Search for the cell housing the specified text and yield its (x, y) center coordinate. 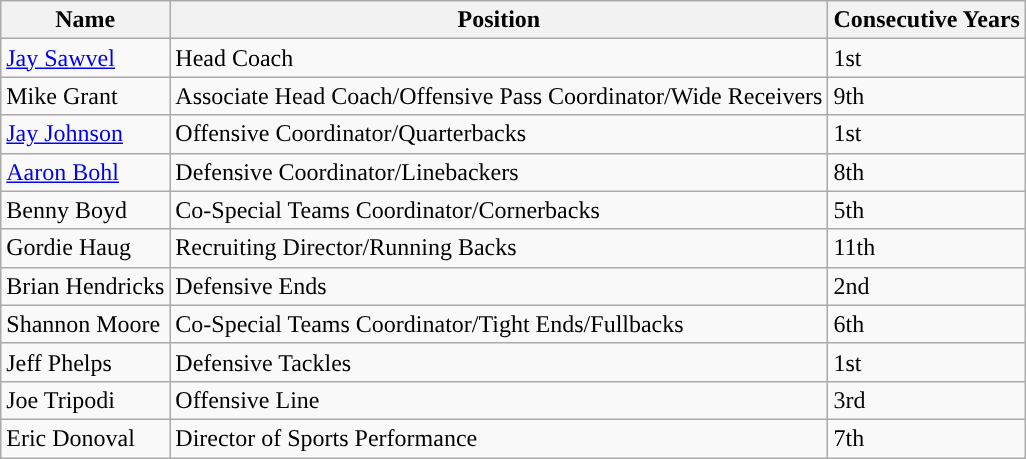
Defensive Ends (499, 286)
Recruiting Director/Running Backs (499, 248)
6th (926, 324)
Co-Special Teams Coordinator/Cornerbacks (499, 210)
Defensive Coordinator/Linebackers (499, 172)
Consecutive Years (926, 20)
Eric Donoval (86, 438)
7th (926, 438)
Joe Tripodi (86, 400)
Director of Sports Performance (499, 438)
Head Coach (499, 58)
Aaron Bohl (86, 172)
Brian Hendricks (86, 286)
Shannon Moore (86, 324)
Offensive Coordinator/Quarterbacks (499, 134)
9th (926, 96)
Jeff Phelps (86, 362)
Benny Boyd (86, 210)
Name (86, 20)
Position (499, 20)
Jay Sawvel (86, 58)
Associate Head Coach/Offensive Pass Coordinator/Wide Receivers (499, 96)
Defensive Tackles (499, 362)
3rd (926, 400)
Jay Johnson (86, 134)
Co-Special Teams Coordinator/Tight Ends/Fullbacks (499, 324)
8th (926, 172)
Gordie Haug (86, 248)
Offensive Line (499, 400)
11th (926, 248)
5th (926, 210)
2nd (926, 286)
Mike Grant (86, 96)
